Provide the [X, Y] coordinate of the cell's center where the given text is located.  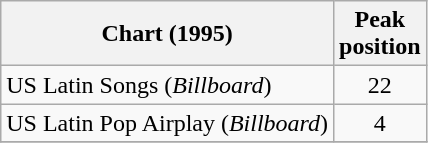
4 [380, 123]
22 [380, 85]
Chart (1995) [168, 34]
US Latin Songs (Billboard) [168, 85]
US Latin Pop Airplay (Billboard) [168, 123]
Peakposition [380, 34]
